Provide the [X, Y] coordinate of the cell's center where the given text is located.  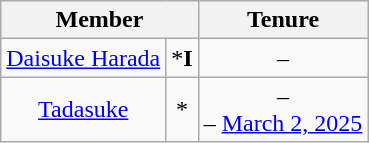
– [283, 58]
* [182, 110]
– – March 2, 2025 [283, 110]
Tenure [283, 20]
Daisuke Harada [84, 58]
*I [182, 58]
Member [100, 20]
Tadasuke [84, 110]
